Locate the cell with the specified text and output its (X, Y) center coordinate. 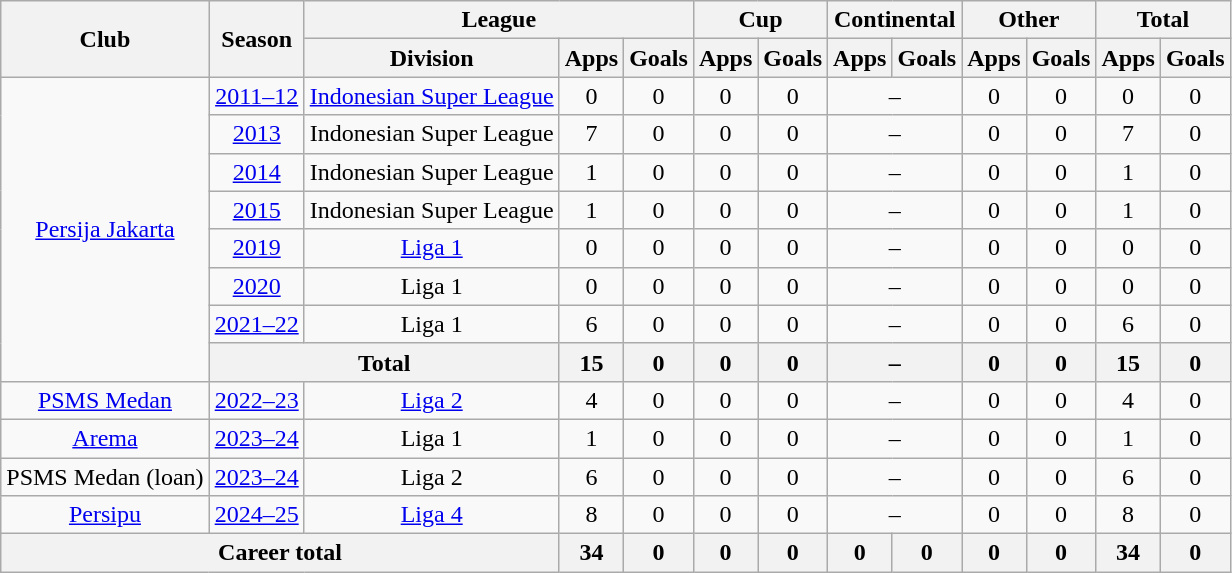
Persipu (105, 515)
2022–23 (256, 400)
Division (432, 58)
PSMS Medan (loan) (105, 477)
2021–22 (256, 324)
2014 (256, 172)
Persija Jakarta (105, 229)
2024–25 (256, 515)
Other (1029, 20)
2013 (256, 134)
PSMS Medan (105, 400)
Cup (760, 20)
Club (105, 39)
Season (256, 39)
2015 (256, 210)
Liga 4 (432, 515)
2011–12 (256, 96)
Continental (895, 20)
Arema (105, 438)
2020 (256, 286)
League (498, 20)
Career total (280, 553)
2019 (256, 248)
